Return (x, y) of the center of cell containing provided text 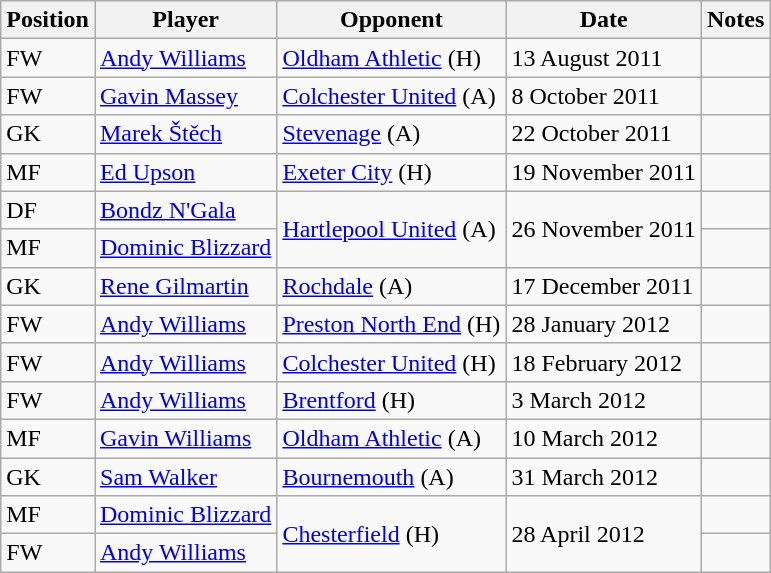
28 January 2012 (604, 324)
Position (48, 20)
Preston North End (H) (392, 324)
Rene Gilmartin (185, 286)
10 March 2012 (604, 438)
13 August 2011 (604, 58)
31 March 2012 (604, 477)
Colchester United (A) (392, 96)
28 April 2012 (604, 534)
Opponent (392, 20)
17 December 2011 (604, 286)
Date (604, 20)
Marek Štěch (185, 134)
Gavin Massey (185, 96)
Exeter City (H) (392, 172)
Gavin Williams (185, 438)
8 October 2011 (604, 96)
DF (48, 210)
Sam Walker (185, 477)
Notes (735, 20)
Hartlepool United (A) (392, 229)
Oldham Athletic (A) (392, 438)
22 October 2011 (604, 134)
Chesterfield (H) (392, 534)
Bournemouth (A) (392, 477)
Oldham Athletic (H) (392, 58)
18 February 2012 (604, 362)
Player (185, 20)
Stevenage (A) (392, 134)
19 November 2011 (604, 172)
Brentford (H) (392, 400)
26 November 2011 (604, 229)
3 March 2012 (604, 400)
Ed Upson (185, 172)
Bondz N'Gala (185, 210)
Rochdale (A) (392, 286)
Colchester United (H) (392, 362)
